Locate the cell with the specified text and output its (X, Y) center coordinate. 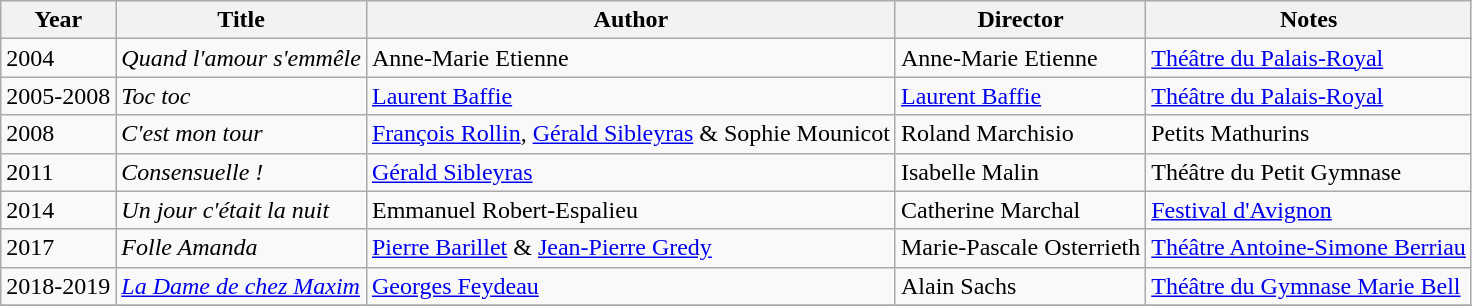
Catherine Marchal (1020, 210)
François Rollin, Gérald Sibleyras & Sophie Mounicot (630, 134)
Théâtre du Gymnase Marie Bell (1309, 286)
Roland Marchisio (1020, 134)
Quand l'amour s'emmêle (242, 58)
Gérald Sibleyras (630, 172)
2008 (58, 134)
2005-2008 (58, 96)
Marie-Pascale Osterrieth (1020, 248)
2014 (58, 210)
2017 (58, 248)
Un jour c'était la nuit (242, 210)
C'est mon tour (242, 134)
Director (1020, 20)
Consensuelle ! (242, 172)
Pierre Barillet & Jean-Pierre Gredy (630, 248)
Emmanuel Robert-Espalieu (630, 210)
Petits Mathurins (1309, 134)
Théâtre du Petit Gymnase (1309, 172)
La Dame de chez Maxim (242, 286)
Festival d'Avignon (1309, 210)
Georges Feydeau (630, 286)
2011 (58, 172)
2018-2019 (58, 286)
2004 (58, 58)
Title (242, 20)
Year (58, 20)
Notes (1309, 20)
Author (630, 20)
Alain Sachs (1020, 286)
Théâtre Antoine-Simone Berriau (1309, 248)
Isabelle Malin (1020, 172)
Toc toc (242, 96)
Folle Amanda (242, 248)
